Detect which cell encompasses the target text, then output its [X, Y] center coordinate. 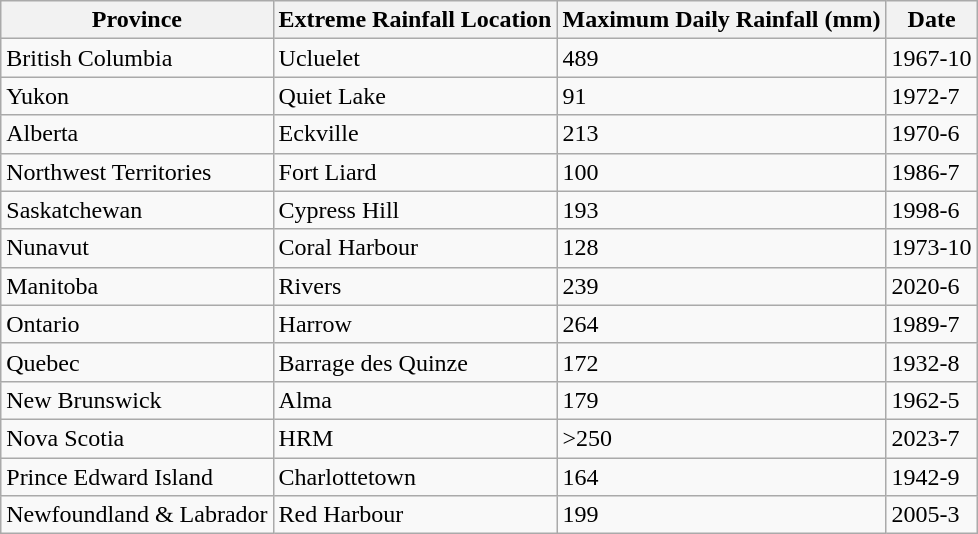
Red Harbour [415, 515]
HRM [415, 438]
91 [722, 96]
Quebec [137, 362]
Quiet Lake [415, 96]
1932-8 [932, 362]
Extreme Rainfall Location [415, 20]
2020-6 [932, 286]
>250 [722, 438]
Newfoundland & Labrador [137, 515]
2005-3 [932, 515]
1970-6 [932, 134]
1967-10 [932, 58]
164 [722, 477]
213 [722, 134]
Harrow [415, 324]
1989-7 [932, 324]
489 [722, 58]
Prince Edward Island [137, 477]
2023-7 [932, 438]
193 [722, 210]
Ucluelet [415, 58]
Fort Liard [415, 172]
Province [137, 20]
Nunavut [137, 248]
Ontario [137, 324]
1962-5 [932, 400]
1942-9 [932, 477]
Date [932, 20]
Saskatchewan [137, 210]
Nova Scotia [137, 438]
239 [722, 286]
Northwest Territories [137, 172]
264 [722, 324]
Manitoba [137, 286]
Barrage des Quinze [415, 362]
100 [722, 172]
199 [722, 515]
New Brunswick [137, 400]
Rivers [415, 286]
Maximum Daily Rainfall (mm) [722, 20]
Alberta [137, 134]
British Columbia [137, 58]
Coral Harbour [415, 248]
Yukon [137, 96]
Charlottetown [415, 477]
1998-6 [932, 210]
128 [722, 248]
1973-10 [932, 248]
1972-7 [932, 96]
1986-7 [932, 172]
172 [722, 362]
Cypress Hill [415, 210]
Alma [415, 400]
Eckville [415, 134]
179 [722, 400]
